Locate the cell with the specified text and output its [x, y] center coordinate. 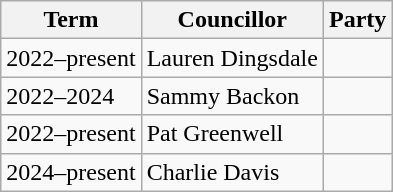
Lauren Dingsdale [232, 58]
Sammy Backon [232, 96]
2024–present [71, 172]
Councillor [232, 20]
2022–2024 [71, 96]
Party [357, 20]
Charlie Davis [232, 172]
Term [71, 20]
Pat Greenwell [232, 134]
